Locate the cell with the specified text and output its (X, Y) center coordinate. 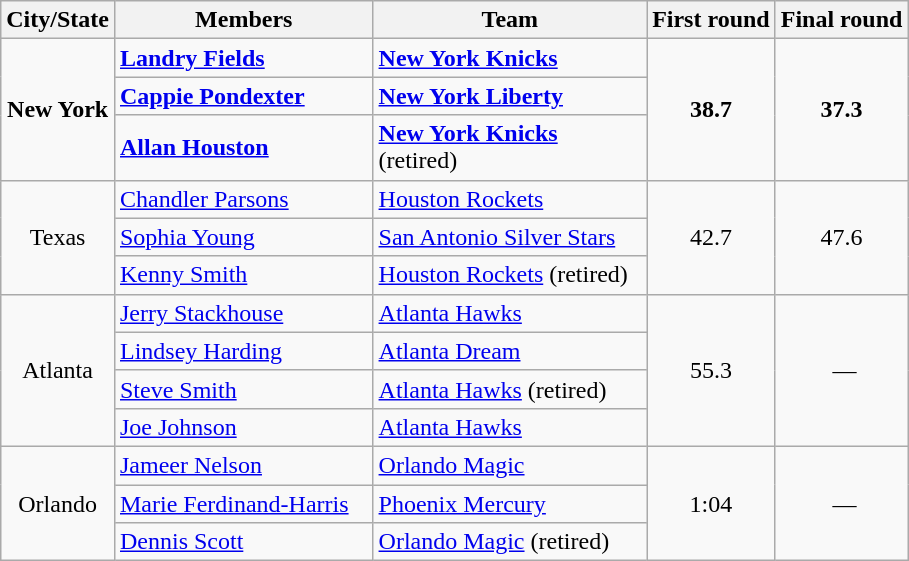
First round (712, 20)
Sophia Young (244, 237)
37.3 (842, 110)
Dennis Scott (244, 542)
1:04 (712, 503)
Orlando Magic (retired) (510, 542)
Orlando Magic (510, 465)
Team (510, 20)
Joe Johnson (244, 427)
Kenny Smith (244, 275)
Allan Houston (244, 148)
Landry Fields (244, 58)
New York Knicks (retired) (510, 148)
Marie Ferdinand-Harris (244, 503)
Orlando (58, 503)
City/State (58, 20)
New York Liberty (510, 96)
Jameer Nelson (244, 465)
Phoenix Mercury (510, 503)
Jerry Stackhouse (244, 313)
Texas (58, 237)
Houston Rockets (retired) (510, 275)
Cappie Pondexter (244, 96)
47.6 (842, 237)
San Antonio Silver Stars (510, 237)
38.7 (712, 110)
New York Knicks (510, 58)
New York (58, 110)
Atlanta Dream (510, 351)
Final round (842, 20)
Atlanta (58, 370)
55.3 (712, 370)
Steve Smith (244, 389)
Chandler Parsons (244, 199)
Atlanta Hawks (retired) (510, 389)
Lindsey Harding (244, 351)
42.7 (712, 237)
Members (244, 20)
Houston Rockets (510, 199)
